Extract the [x, y] coordinate from the center of the cell holding the provided text.  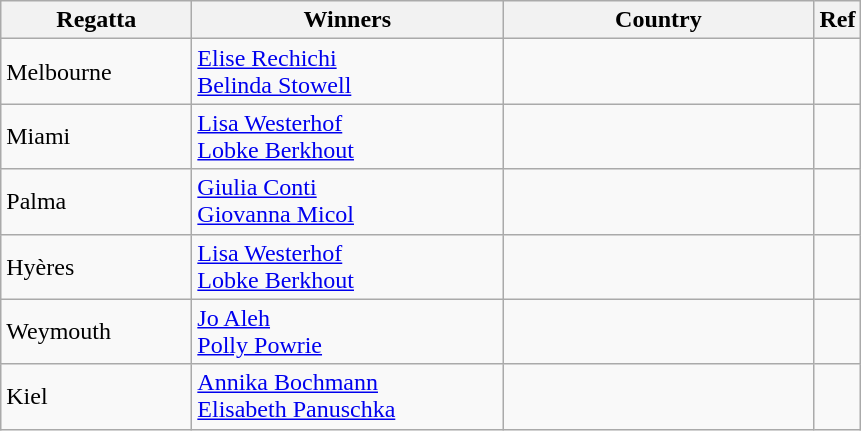
Elise RechichiBelinda Stowell [348, 72]
Weymouth [96, 332]
Miami [96, 136]
Palma [96, 202]
Winners [348, 20]
Ref [838, 20]
Country [658, 20]
Kiel [96, 396]
Regatta [96, 20]
Hyères [96, 266]
Annika BochmannElisabeth Panuschka [348, 396]
Jo AlehPolly Powrie [348, 332]
Giulia ContiGiovanna Micol [348, 202]
Melbourne [96, 72]
